Return the [X, Y] coordinate for the center point of the cell that contains the specified text.  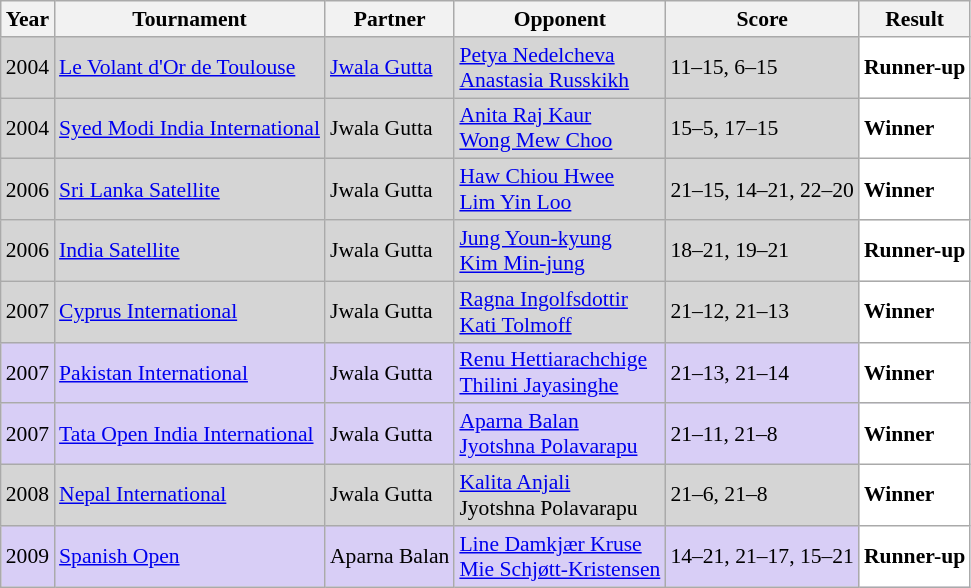
15–5, 17–15 [762, 128]
Spanish Open [190, 556]
Result [914, 19]
Petya Nedelcheva Anastasia Russkikh [560, 68]
Cyprus International [190, 312]
14–21, 21–17, 15–21 [762, 556]
Score [762, 19]
Tournament [190, 19]
Le Volant d'Or de Toulouse [190, 68]
2008 [28, 496]
Aparna Balan Jyotshna Polavarapu [560, 434]
Sri Lanka Satellite [190, 190]
21–6, 21–8 [762, 496]
21–15, 14–21, 22–20 [762, 190]
Pakistan International [190, 372]
21–11, 21–8 [762, 434]
Opponent [560, 19]
Nepal International [190, 496]
Aparna Balan [390, 556]
21–13, 21–14 [762, 372]
Ragna Ingolfsdottir Kati Tolmoff [560, 312]
Partner [390, 19]
Year [28, 19]
2009 [28, 556]
Kalita Anjali Jyotshna Polavarapu [560, 496]
India Satellite [190, 250]
Haw Chiou Hwee Lim Yin Loo [560, 190]
18–21, 19–21 [762, 250]
Syed Modi India International [190, 128]
Renu Hettiarachchige Thilini Jayasinghe [560, 372]
Anita Raj Kaur Wong Mew Choo [560, 128]
11–15, 6–15 [762, 68]
Tata Open India International [190, 434]
Jung Youn-kyung Kim Min-jung [560, 250]
Line Damkjær Kruse Mie Schjøtt-Kristensen [560, 556]
21–12, 21–13 [762, 312]
